Find where the given text appears and provide that cell's center as (x, y) coordinate. 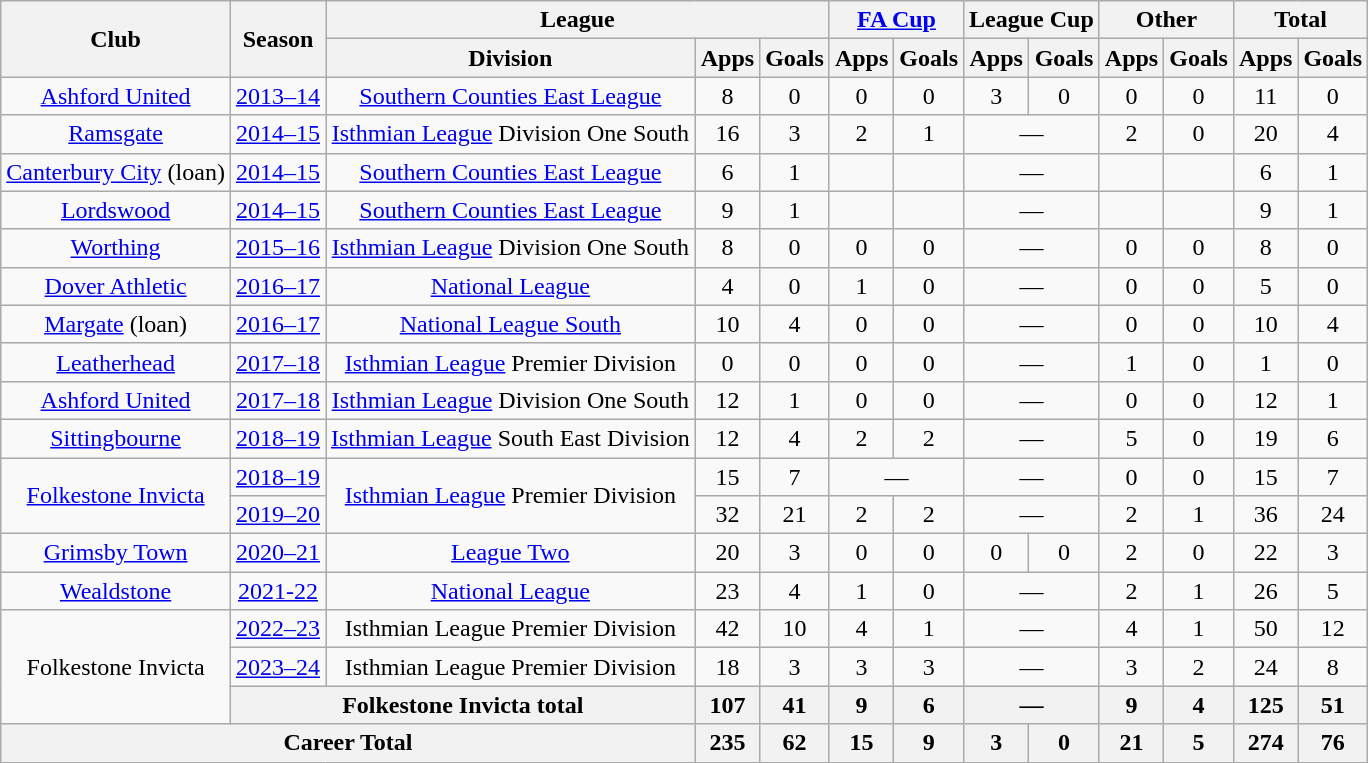
Wealdstone (116, 591)
Dover Athletic (116, 286)
107 (727, 705)
Worthing (116, 248)
2020–21 (278, 553)
76 (1333, 743)
Lordswood (116, 210)
Sittingbourne (116, 438)
League Cup (1032, 20)
Total (1300, 20)
Folkestone Invicta total (462, 705)
Other (1166, 20)
11 (1265, 96)
Club (116, 39)
19 (1265, 438)
235 (727, 743)
42 (727, 629)
Season (278, 39)
League Two (511, 553)
National League South (511, 324)
2023–24 (278, 667)
50 (1265, 629)
FA Cup (896, 20)
2022–23 (278, 629)
Division (511, 58)
32 (727, 515)
Career Total (348, 743)
51 (1333, 705)
62 (795, 743)
Margate (loan) (116, 324)
16 (727, 134)
2015–16 (278, 248)
Canterbury City (loan) (116, 172)
Grimsby Town (116, 553)
Isthmian League South East Division (511, 438)
125 (1265, 705)
36 (1265, 515)
League (578, 20)
2019–20 (278, 515)
Ramsgate (116, 134)
2021-22 (278, 591)
18 (727, 667)
274 (1265, 743)
26 (1265, 591)
41 (795, 705)
2013–14 (278, 96)
Leatherhead (116, 362)
23 (727, 591)
22 (1265, 553)
